Detect which cell encompasses the target text, then output its [x, y] center coordinate. 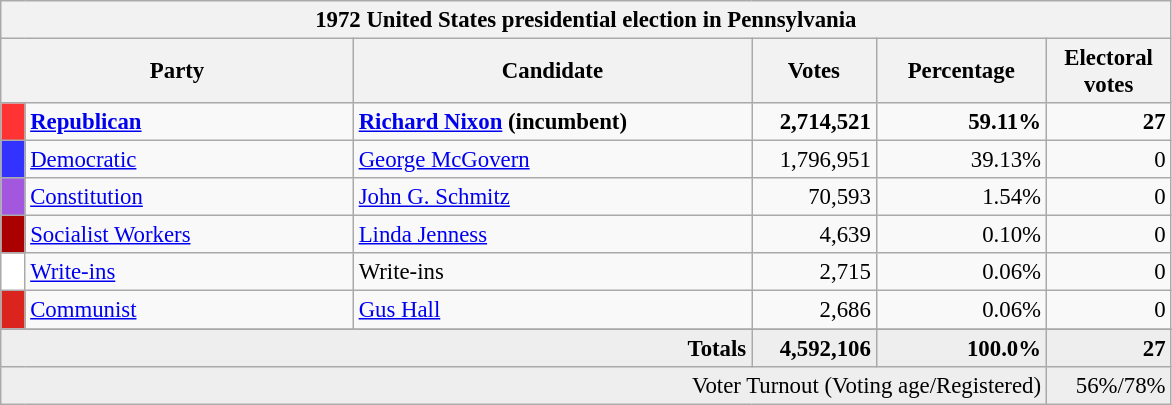
Voter Turnout (Voting age/Registered) [524, 385]
Republican [189, 122]
Party [178, 72]
2,714,521 [814, 122]
0.10% [961, 235]
2,715 [814, 273]
4,592,106 [814, 348]
Percentage [961, 72]
100.0% [961, 348]
Constitution [189, 197]
Socialist Workers [189, 235]
Totals [376, 348]
Linda Jenness [552, 235]
Gus Hall [552, 310]
Richard Nixon (incumbent) [552, 122]
Electoral votes [1108, 72]
70,593 [814, 197]
Democratic [189, 160]
39.13% [961, 160]
George McGovern [552, 160]
Candidate [552, 72]
1,796,951 [814, 160]
4,639 [814, 235]
59.11% [961, 122]
2,686 [814, 310]
1.54% [961, 197]
1972 United States presidential election in Pennsylvania [586, 20]
John G. Schmitz [552, 197]
Communist [189, 310]
56%/78% [1108, 385]
Votes [814, 72]
